Determine the [x, y] coordinate at the center of the cell enclosing the given text.  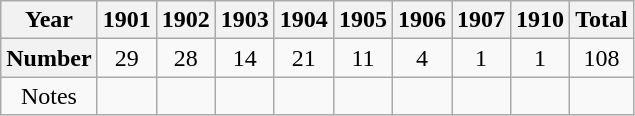
11 [362, 58]
1903 [244, 20]
21 [304, 58]
Year [49, 20]
14 [244, 58]
1905 [362, 20]
Total [602, 20]
28 [186, 58]
1910 [540, 20]
29 [126, 58]
4 [422, 58]
108 [602, 58]
Notes [49, 96]
1907 [482, 20]
1902 [186, 20]
1904 [304, 20]
1906 [422, 20]
1901 [126, 20]
Number [49, 58]
